Capture the cell that displays the provided text and extract its (X, Y) central coordinate. 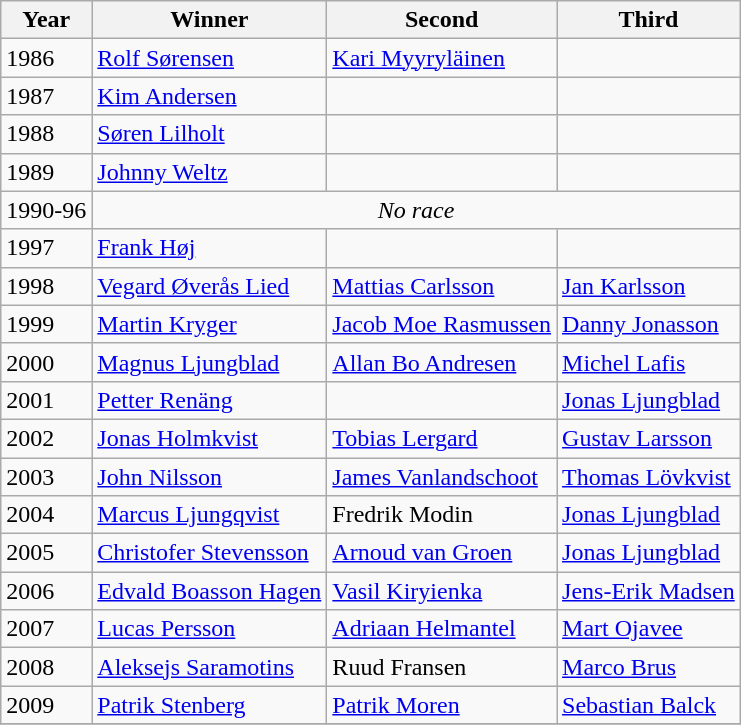
1987 (46, 96)
Patrik Moren (442, 705)
Patrik Stenberg (210, 705)
Marcus Ljungqvist (210, 515)
John Nilsson (210, 477)
James Vanlandschoot (442, 477)
Sebastian Balck (649, 705)
Johnny Weltz (210, 172)
Christofer Stevensson (210, 553)
Marco Brus (649, 667)
Allan Bo Andresen (442, 362)
2005 (46, 553)
Danny Jonasson (649, 324)
Petter Renäng (210, 400)
Mart Ojavee (649, 629)
Lucas Persson (210, 629)
Søren Lilholt (210, 134)
2002 (46, 438)
Year (46, 20)
Winner (210, 20)
Fredrik Modin (442, 515)
Vegard Øverås Lied (210, 286)
2003 (46, 477)
Jan Karlsson (649, 286)
1990-96 (46, 210)
2001 (46, 400)
Kari Myyryläinen (442, 58)
1997 (46, 248)
2000 (46, 362)
2009 (46, 705)
Rolf Sørensen (210, 58)
1986 (46, 58)
Jonas Holmkvist (210, 438)
Michel Lafis (649, 362)
No race (416, 210)
Jens-Erik Madsen (649, 591)
1988 (46, 134)
Arnoud van Groen (442, 553)
Gustav Larsson (649, 438)
Vasil Kiryienka (442, 591)
2008 (46, 667)
Mattias Carlsson (442, 286)
Third (649, 20)
Frank Høj (210, 248)
Thomas Lövkvist (649, 477)
Aleksejs Saramotins (210, 667)
Second (442, 20)
1989 (46, 172)
Edvald Boasson Hagen (210, 591)
Martin Kryger (210, 324)
1999 (46, 324)
1998 (46, 286)
Magnus Ljungblad (210, 362)
Kim Andersen (210, 96)
2006 (46, 591)
2007 (46, 629)
2004 (46, 515)
Ruud Fransen (442, 667)
Jacob Moe Rasmussen (442, 324)
Adriaan Helmantel (442, 629)
Tobias Lergard (442, 438)
